Return (x, y) of the center of cell containing provided text 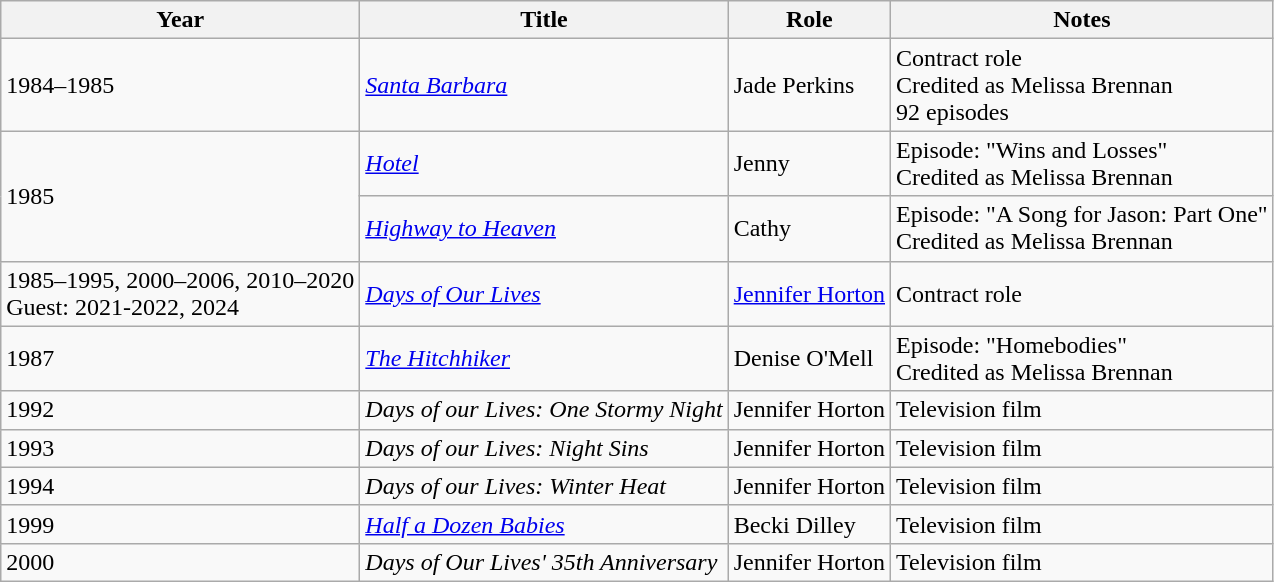
Notes (1082, 20)
Contract roleCredited as Melissa Brennan92 episodes (1082, 85)
1984–1985 (180, 85)
1993 (180, 448)
Hotel (544, 164)
Year (180, 20)
Cathy (809, 228)
1987 (180, 358)
Denise O'Mell (809, 358)
Half a Dozen Babies (544, 524)
Jenny (809, 164)
Days of Our Lives (544, 294)
1999 (180, 524)
Role (809, 20)
Jade Perkins (809, 85)
1992 (180, 410)
Title (544, 20)
Contract role (1082, 294)
Days of Our Lives' 35th Anniversary (544, 562)
Santa Barbara (544, 85)
1994 (180, 486)
Becki Dilley (809, 524)
Highway to Heaven (544, 228)
Episode: "Homebodies"Credited as Melissa Brennan (1082, 358)
Episode: "Wins and Losses"Credited as Melissa Brennan (1082, 164)
2000 (180, 562)
Days of our Lives: Night Sins (544, 448)
Episode: "A Song for Jason: Part One"Credited as Melissa Brennan (1082, 228)
Days of our Lives: Winter Heat (544, 486)
Days of our Lives: One Stormy Night (544, 410)
The Hitchhiker (544, 358)
1985 (180, 196)
1985–1995, 2000–2006, 2010–2020Guest: 2021-2022, 2024 (180, 294)
